Detect which cell encompasses the target text, then output its [x, y] center coordinate. 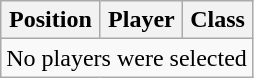
Position [50, 20]
No players were selected [127, 58]
Class [218, 20]
Player [141, 20]
